Determine the [X, Y] coordinate at the center of the cell enclosing the given text.  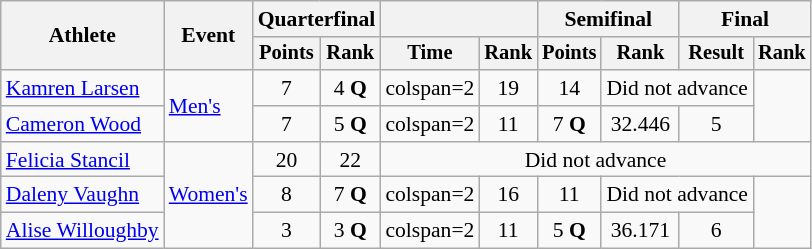
Time [430, 54]
16 [508, 195]
Men's [208, 106]
19 [508, 88]
32.446 [640, 124]
8 [286, 195]
5 [716, 124]
3 Q [350, 231]
4 Q [350, 88]
Event [208, 36]
Kamren Larsen [82, 88]
Cameron Wood [82, 124]
Result [716, 54]
Felicia Stancil [82, 160]
Women's [208, 196]
14 [569, 88]
Daleny Vaughn [82, 195]
36.171 [640, 231]
Final [744, 19]
20 [286, 160]
Athlete [82, 36]
Quarterfinal [317, 19]
3 [286, 231]
Alise Willoughby [82, 231]
22 [350, 160]
Semifinal [608, 19]
6 [716, 231]
